Return the (X, Y) coordinate for the center point of the cell that contains the specified text.  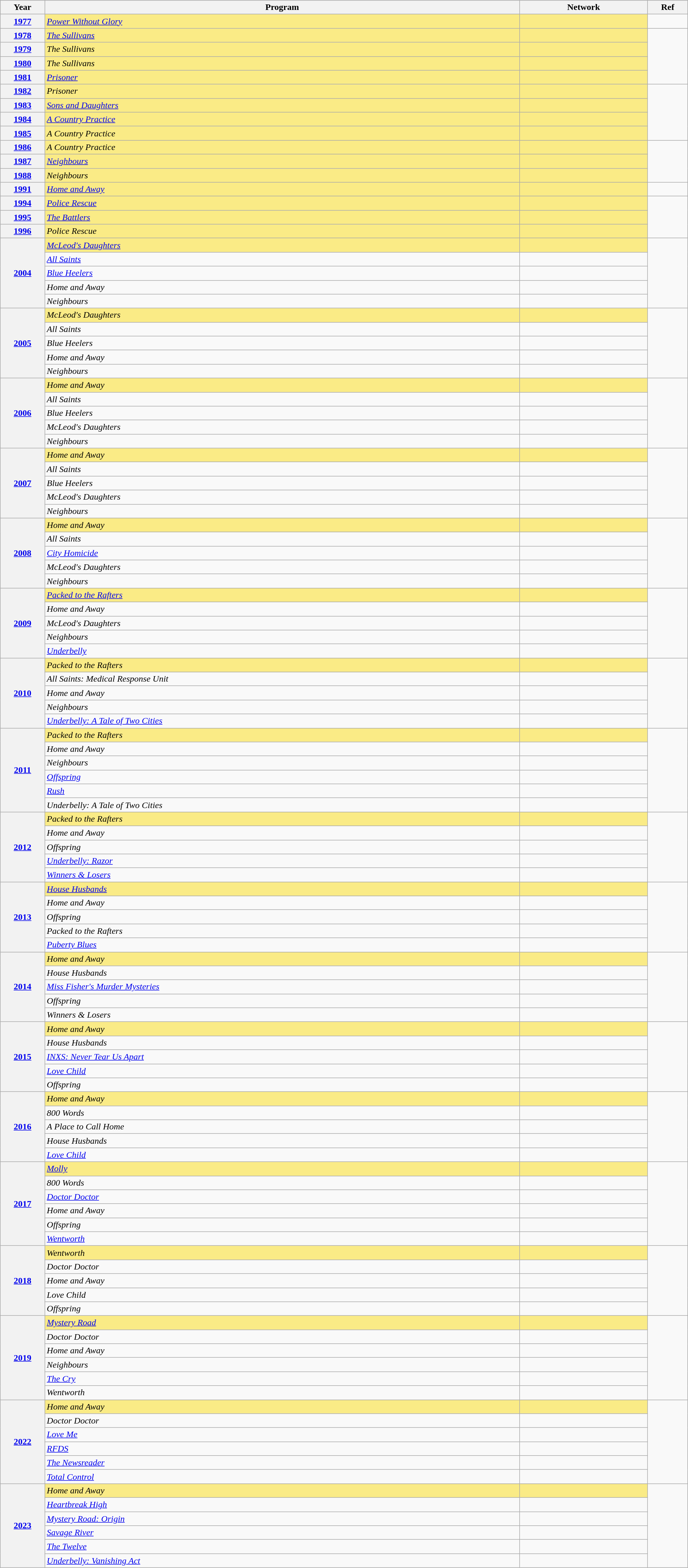
RFDS (282, 1449)
1982 (23, 91)
Underbelly (282, 651)
2011 (23, 770)
2023 (23, 1525)
2015 (23, 1057)
1981 (23, 77)
2009 (23, 623)
2018 (23, 1281)
All Saints: Medical Response Unit (282, 679)
1996 (23, 231)
2013 (23, 917)
Savage River (282, 1533)
1980 (23, 63)
1994 (23, 203)
Sons and Daughters (282, 105)
2007 (23, 483)
INXS: Never Tear Us Apart (282, 1057)
2014 (23, 987)
Mystery Road: Origin (282, 1519)
The Twelve (282, 1547)
1983 (23, 105)
Molly (282, 1169)
1979 (23, 49)
2006 (23, 413)
A Place to Call Home (282, 1127)
Underbelly: Vanishing Act (282, 1561)
The Battlers (282, 217)
1984 (23, 119)
The Newsreader (282, 1462)
1995 (23, 217)
Network (584, 7)
Mystery Road (282, 1323)
1977 (23, 21)
1986 (23, 147)
2016 (23, 1127)
Year (23, 7)
2008 (23, 553)
Love Me (282, 1435)
Program (282, 7)
City Homicide (282, 553)
Power Without Glory (282, 21)
2005 (23, 343)
2004 (23, 273)
Rush (282, 791)
Miss Fisher's Murder Mysteries (282, 987)
Total Control (282, 1476)
1987 (23, 161)
2022 (23, 1442)
Ref (667, 7)
2012 (23, 847)
1978 (23, 35)
2019 (23, 1358)
The Cry (282, 1379)
Underbelly: Razor (282, 861)
1991 (23, 189)
2010 (23, 693)
Puberty Blues (282, 945)
1985 (23, 133)
1988 (23, 175)
Heartbreak High (282, 1504)
2017 (23, 1204)
